Capture the cell that displays the provided text and extract its (X, Y) central coordinate. 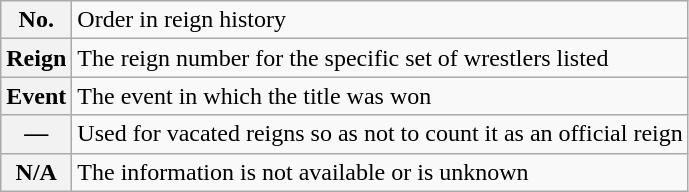
N/A (36, 172)
No. (36, 20)
— (36, 134)
Reign (36, 58)
Used for vacated reigns so as not to count it as an official reign (380, 134)
The event in which the title was won (380, 96)
The reign number for the specific set of wrestlers listed (380, 58)
Event (36, 96)
Order in reign history (380, 20)
The information is not available or is unknown (380, 172)
